Provide the (x, y) coordinate of the cell's center where the given text is located.  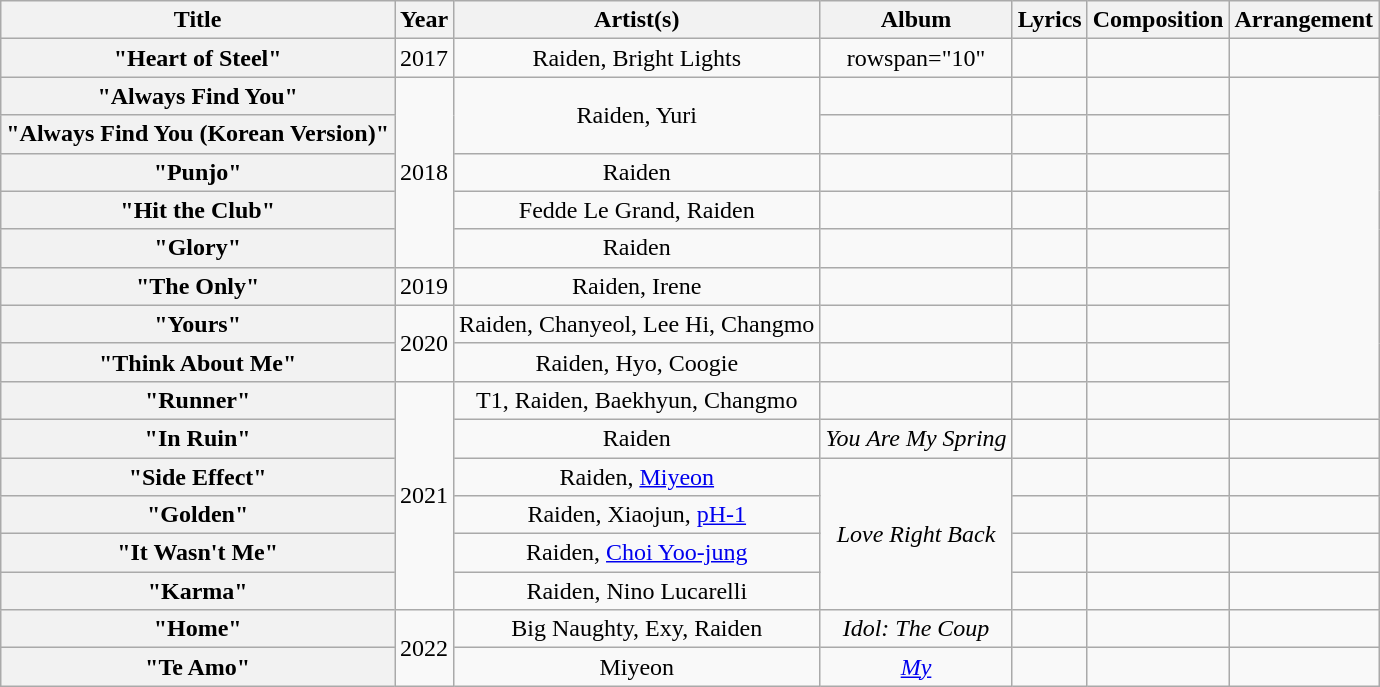
"Punjo" (198, 172)
Love Right Back (916, 534)
Raiden, Miyeon (637, 477)
"Karma" (198, 591)
"The Only" (198, 286)
2020 (424, 343)
Artist(s) (637, 20)
"Runner" (198, 400)
"Home" (198, 629)
Raiden, Nino Lucarelli (637, 591)
"Always Find You" (198, 96)
"Think About Me" (198, 362)
My (916, 667)
"In Ruin" (198, 438)
Arrangement (1304, 20)
T1, Raiden, Baekhyun, Changmo (637, 400)
"Always Find You (Korean Version)" (198, 134)
Year (424, 20)
rowspan="10" (916, 58)
Raiden, Yuri (637, 115)
2019 (424, 286)
Raiden, Irene (637, 286)
Raiden, Xiaojun, pH-1 (637, 515)
Big Naughty, Exy, Raiden (637, 629)
Raiden, Chanyeol, Lee Hi, Changmo (637, 324)
Title (198, 20)
Album (916, 20)
2018 (424, 172)
"Glory" (198, 248)
Raiden, Bright Lights (637, 58)
"It Wasn't Me" (198, 553)
Idol: The Coup (916, 629)
Lyrics (1050, 20)
Raiden, Choi Yoo-jung (637, 553)
You Are My Spring (916, 438)
2022 (424, 648)
Raiden, Hyo, Coogie (637, 362)
2017 (424, 58)
"Heart of Steel" (198, 58)
"Side Effect" (198, 477)
2021 (424, 495)
"Yours" (198, 324)
Miyeon (637, 667)
Fedde Le Grand, Raiden (637, 210)
"Hit the Club" (198, 210)
"Te Amo" (198, 667)
"Golden" (198, 515)
Composition (1158, 20)
